Search for the cell housing the specified text and yield its [X, Y] center coordinate. 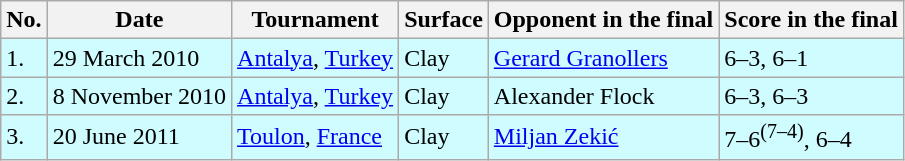
29 March 2010 [139, 58]
Alexander Flock [603, 96]
8 November 2010 [139, 96]
Toulon, France [316, 138]
1. [24, 58]
Surface [444, 20]
Miljan Zekić [603, 138]
Score in the final [812, 20]
7–6(7–4), 6–4 [812, 138]
Opponent in the final [603, 20]
20 June 2011 [139, 138]
Date [139, 20]
No. [24, 20]
Tournament [316, 20]
2. [24, 96]
3. [24, 138]
6–3, 6–1 [812, 58]
Gerard Granollers [603, 58]
6–3, 6–3 [812, 96]
